Identify which cell holds the provided text, then report its (X, Y) central coordinate. 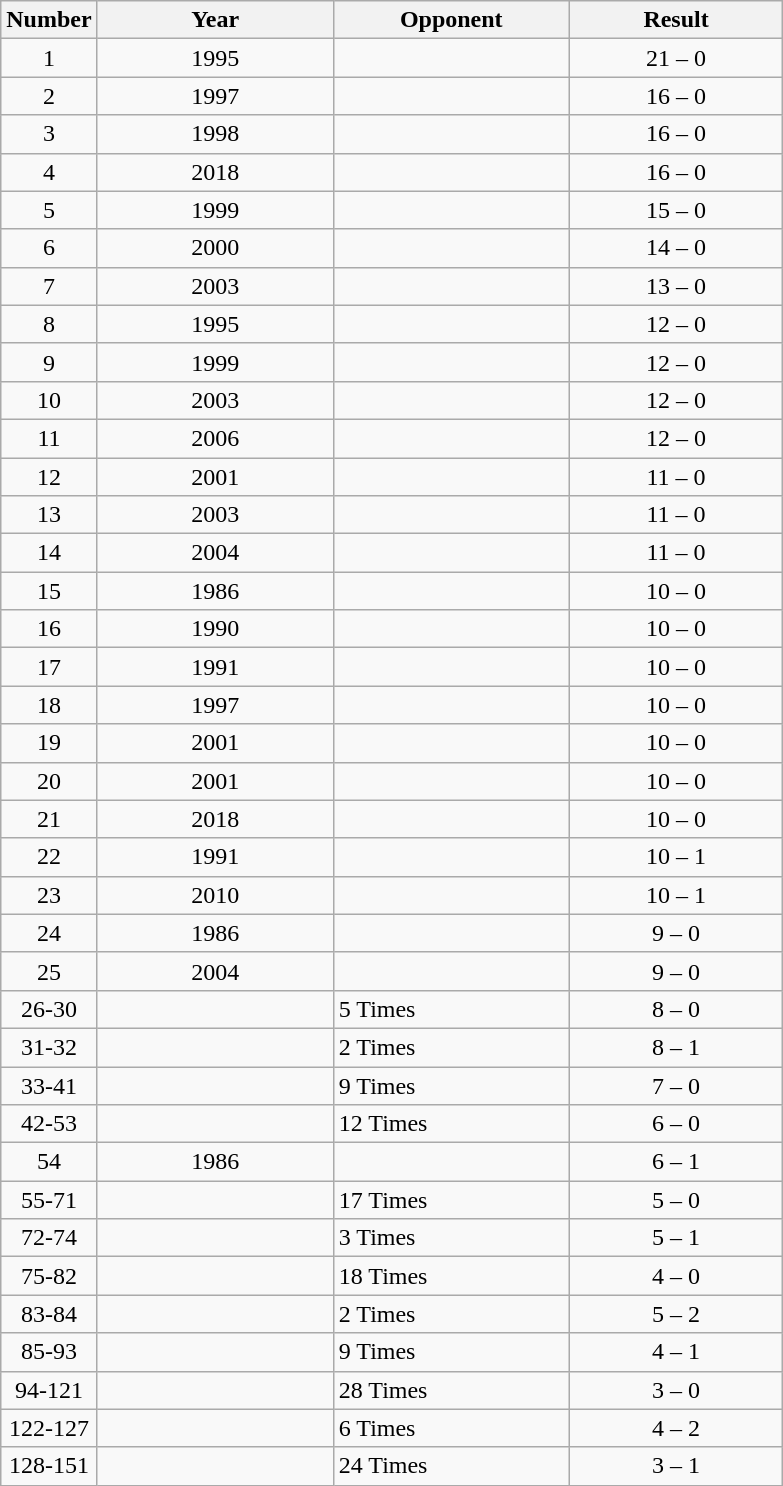
14 (49, 553)
17 (49, 667)
2 (49, 96)
75-82 (49, 1276)
4 – 0 (676, 1276)
Result (676, 20)
2010 (215, 895)
3 Times (451, 1238)
1 (49, 58)
33-41 (49, 1085)
3 (49, 134)
18 Times (451, 1276)
2006 (215, 438)
8 – 1 (676, 1047)
16 (49, 629)
54 (49, 1162)
128-151 (49, 1466)
26-30 (49, 1009)
42-53 (49, 1124)
20 (49, 781)
85-93 (49, 1352)
17 Times (451, 1200)
21 – 0 (676, 58)
2000 (215, 248)
6 – 1 (676, 1162)
11 (49, 438)
9 (49, 362)
28 Times (451, 1390)
10 (49, 400)
94-121 (49, 1390)
14 – 0 (676, 248)
5 – 0 (676, 1200)
122-127 (49, 1428)
5 Times (451, 1009)
23 (49, 895)
55-71 (49, 1200)
83-84 (49, 1314)
24 Times (451, 1466)
5 – 2 (676, 1314)
24 (49, 933)
3 – 0 (676, 1390)
5 – 1 (676, 1238)
6 (49, 248)
4 (49, 172)
4 – 2 (676, 1428)
15 – 0 (676, 210)
22 (49, 857)
6 Times (451, 1428)
12 Times (451, 1124)
72-74 (49, 1238)
3 – 1 (676, 1466)
1998 (215, 134)
Year (215, 20)
7 (49, 286)
5 (49, 210)
1990 (215, 629)
13 – 0 (676, 286)
21 (49, 819)
13 (49, 515)
7 – 0 (676, 1085)
Number (49, 20)
25 (49, 971)
Opponent (451, 20)
8 (49, 324)
19 (49, 743)
8 – 0 (676, 1009)
15 (49, 591)
4 – 1 (676, 1352)
12 (49, 477)
6 – 0 (676, 1124)
31-32 (49, 1047)
18 (49, 705)
